Determine the [X, Y] coordinate at the center of the cell enclosing the given text.  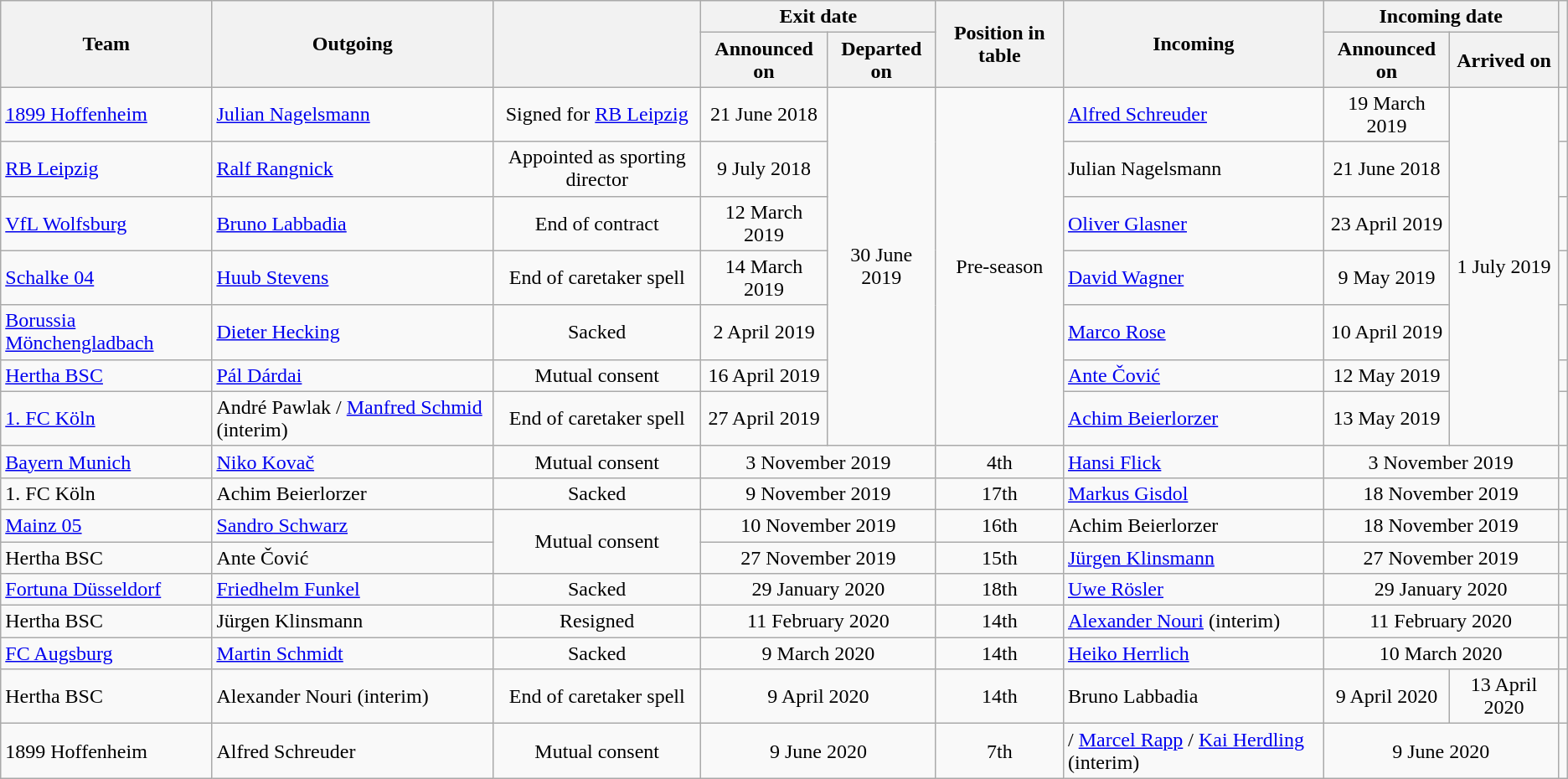
Uwe Rösler [1193, 590]
VfL Wolfsburg [106, 223]
13 April 2020 [1504, 697]
16 April 2019 [764, 375]
Ralf Rangnick [353, 169]
/ Marcel Rapp / Kai Herdling (interim) [1193, 751]
Mainz 05 [106, 525]
Arrived on [1504, 60]
Outgoing [353, 44]
Position in table [999, 44]
Fortuna Düsseldorf [106, 590]
Huub Stevens [353, 278]
2 April 2019 [764, 332]
David Wagner [1193, 278]
End of contract [597, 223]
Pál Dárdai [353, 375]
Friedhelm Funkel [353, 590]
Hansi Flick [1193, 462]
9 November 2019 [818, 493]
Incoming date [1441, 17]
13 May 2019 [1387, 419]
Niko Kovač [353, 462]
30 June 2019 [881, 266]
16th [999, 525]
Resigned [597, 622]
RB Leipzig [106, 169]
10 March 2020 [1441, 653]
9 May 2019 [1387, 278]
Exit date [818, 17]
7th [999, 751]
1 July 2019 [1504, 266]
Incoming [1193, 44]
19 March 2019 [1387, 114]
12 May 2019 [1387, 375]
Dieter Hecking [353, 332]
17th [999, 493]
18th [999, 590]
10 November 2019 [818, 525]
Oliver Glasner [1193, 223]
9 July 2018 [764, 169]
FC Augsburg [106, 653]
9 March 2020 [818, 653]
Schalke 04 [106, 278]
23 April 2019 [1387, 223]
Signed for RB Leipzig [597, 114]
Borussia Mönchengladbach [106, 332]
15th [999, 557]
Departed on [881, 60]
Heiko Herrlich [1193, 653]
27 April 2019 [764, 419]
12 March 2019 [764, 223]
Sandro Schwarz [353, 525]
Team [106, 44]
Martin Schmidt [353, 653]
Marco Rose [1193, 332]
Pre-season [999, 266]
10 April 2019 [1387, 332]
Appointed as sporting director [597, 169]
Bayern Munich [106, 462]
André Pawlak / Manfred Schmid (interim) [353, 419]
Markus Gisdol [1193, 493]
14 March 2019 [764, 278]
4th [999, 462]
